Search for the cell housing the specified text and yield its [x, y] center coordinate. 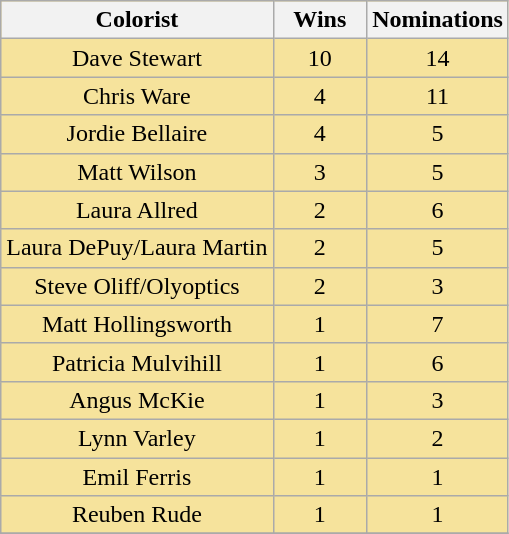
Wins [320, 20]
Laura Allred [137, 210]
Steve Oliff/Olyoptics [137, 286]
Reuben Rude [137, 515]
Dave Stewart [137, 58]
Laura DePuy/Laura Martin [137, 248]
Jordie Bellaire [137, 134]
14 [438, 58]
Matt Hollingsworth [137, 324]
Chris Ware [137, 96]
Lynn Varley [137, 438]
11 [438, 96]
7 [438, 324]
10 [320, 58]
Matt Wilson [137, 172]
Emil Ferris [137, 477]
Colorist [137, 20]
Patricia Mulvihill [137, 362]
Angus McKie [137, 400]
Nominations [438, 20]
